Return the [x, y] coordinate for the center point of the cell that contains the specified text.  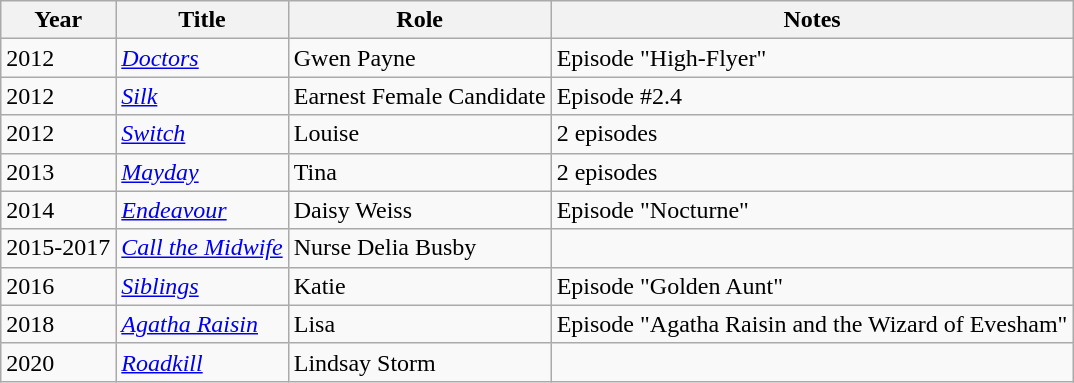
Tina [420, 172]
Episode "Agatha Raisin and the Wizard of Evesham" [812, 324]
Gwen Payne [420, 58]
Nurse Delia Busby [420, 248]
2015-2017 [58, 248]
Role [420, 20]
Call the Midwife [202, 248]
2018 [58, 324]
Doctors [202, 58]
Title [202, 20]
Roadkill [202, 362]
Louise [420, 134]
Episode #2.4 [812, 96]
Episode "High-Flyer" [812, 58]
Daisy Weiss [420, 210]
2020 [58, 362]
Silk [202, 96]
Siblings [202, 286]
Endeavour [202, 210]
Notes [812, 20]
Katie [420, 286]
Switch [202, 134]
2013 [58, 172]
Mayday [202, 172]
Year [58, 20]
Episode "Nocturne" [812, 210]
Episode "Golden Aunt" [812, 286]
Earnest Female Candidate [420, 96]
2016 [58, 286]
Lindsay Storm [420, 362]
Agatha Raisin [202, 324]
2014 [58, 210]
Lisa [420, 324]
